Scan for the cell matching the given text and deliver its [x, y] coordinate at center. 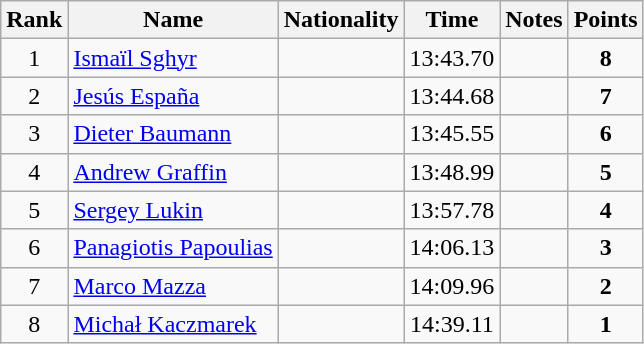
Sergey Lukin [173, 210]
13:43.70 [452, 58]
Michał Kaczmarek [173, 324]
Rank [34, 20]
14:06.13 [452, 248]
Dieter Baumann [173, 134]
Marco Mazza [173, 286]
Name [173, 20]
13:44.68 [452, 96]
Time [452, 20]
Points [606, 20]
Panagiotis Papoulias [173, 248]
13:57.78 [452, 210]
13:45.55 [452, 134]
13:48.99 [452, 172]
14:09.96 [452, 286]
Notes [534, 20]
Ismaïl Sghyr [173, 58]
Jesús España [173, 96]
Andrew Graffin [173, 172]
14:39.11 [452, 324]
Nationality [341, 20]
